Pinpoint the cell where the given text exists, returning its [x, y] midpoint coordinate. 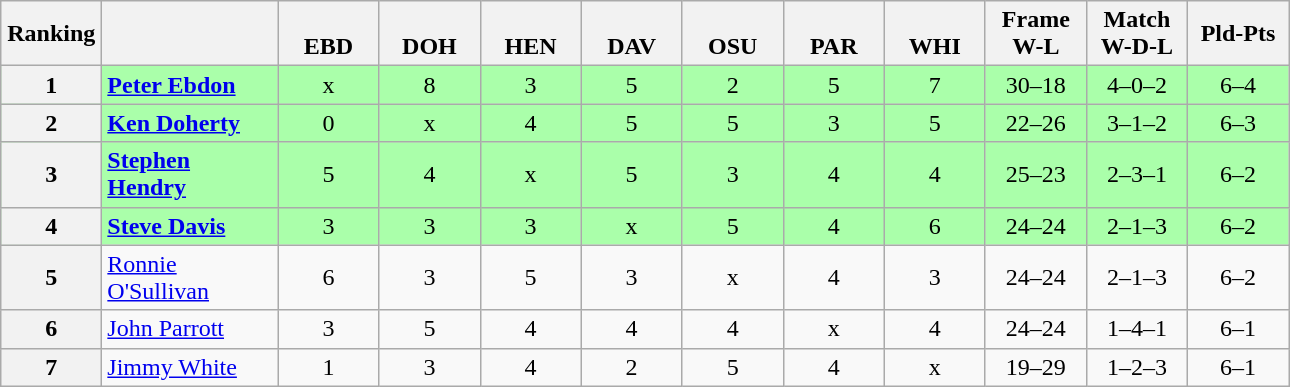
3–1–2 [1136, 123]
HEN [530, 34]
8 [430, 85]
WHI [934, 34]
2–3–1 [1136, 174]
EBD [328, 34]
30–18 [1036, 85]
22–26 [1036, 123]
Steve Davis [190, 226]
1–2–3 [1136, 367]
25–23 [1036, 174]
MatchW-D-L [1136, 34]
Ronnie O'Sullivan [190, 278]
OSU [732, 34]
DAV [632, 34]
Jimmy White [190, 367]
1–4–1 [1136, 329]
4–0–2 [1136, 85]
6–3 [1238, 123]
DOH [430, 34]
Ranking [52, 34]
6–4 [1238, 85]
0 [328, 123]
PAR [834, 34]
19–29 [1036, 367]
FrameW-L [1036, 34]
John Parrott [190, 329]
Pld-Pts [1238, 34]
Stephen Hendry [190, 174]
Peter Ebdon [190, 85]
Ken Doherty [190, 123]
